Return the (X, Y) coordinate for the center point of the cell that contains the specified text.  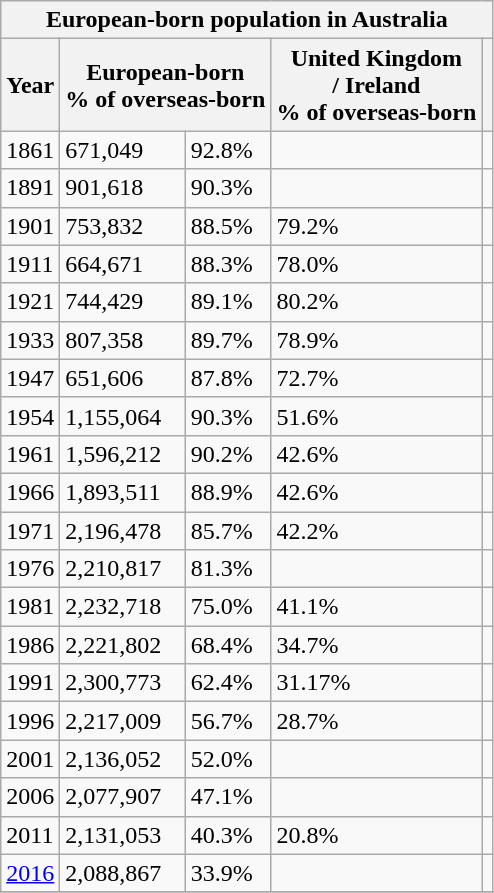
68.4% (228, 645)
753,832 (122, 226)
1976 (30, 569)
671,049 (122, 150)
20.8% (376, 835)
2,300,773 (122, 683)
1986 (30, 645)
72.7% (376, 378)
1921 (30, 302)
European-born % of overseas-born (166, 85)
31.17% (376, 683)
1901 (30, 226)
664,671 (122, 264)
88.9% (228, 492)
52.0% (228, 759)
United Kingdom / Ireland% of overseas-born (376, 85)
1911 (30, 264)
1991 (30, 683)
80.2% (376, 302)
2,136,052 (122, 759)
75.0% (228, 607)
2,210,817 (122, 569)
651,606 (122, 378)
807,358 (122, 340)
1933 (30, 340)
2,221,802 (122, 645)
1891 (30, 188)
1996 (30, 721)
1961 (30, 454)
1,893,511 (122, 492)
81.3% (228, 569)
1,596,212 (122, 454)
78.0% (376, 264)
European-born population in Australia (247, 20)
1966 (30, 492)
28.7% (376, 721)
2006 (30, 797)
89.1% (228, 302)
1981 (30, 607)
87.8% (228, 378)
78.9% (376, 340)
2,088,867 (122, 873)
2,217,009 (122, 721)
2,131,053 (122, 835)
90.2% (228, 454)
33.9% (228, 873)
47.1% (228, 797)
41.1% (376, 607)
85.7% (228, 531)
42.2% (376, 531)
1,155,064 (122, 416)
1861 (30, 150)
744,429 (122, 302)
88.5% (228, 226)
89.7% (228, 340)
2016 (30, 873)
56.7% (228, 721)
40.3% (228, 835)
1947 (30, 378)
Year (30, 85)
1954 (30, 416)
88.3% (228, 264)
2,232,718 (122, 607)
92.8% (228, 150)
2,077,907 (122, 797)
51.6% (376, 416)
901,618 (122, 188)
2,196,478 (122, 531)
2011 (30, 835)
34.7% (376, 645)
79.2% (376, 226)
1971 (30, 531)
62.4% (228, 683)
2001 (30, 759)
